Locate the cell with the specified text and output its [X, Y] center coordinate. 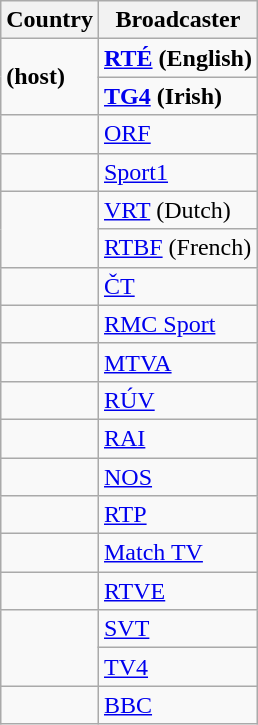
ČT [178, 286]
(host) [50, 77]
Match TV [178, 553]
TV4 [178, 667]
RÚV [178, 400]
RMC Sport [178, 324]
RTÉ (English) [178, 58]
RAI [178, 438]
BBC [178, 705]
SVT [178, 629]
TG4 (Irish) [178, 96]
NOS [178, 477]
Country [50, 20]
MTVA [178, 362]
ORF [178, 134]
Broadcaster [178, 20]
RTP [178, 515]
RTVE [178, 591]
Sport1 [178, 172]
VRT (Dutch) [178, 210]
RTBF (French) [178, 248]
